Locate the cell with the specified text and output its [X, Y] center coordinate. 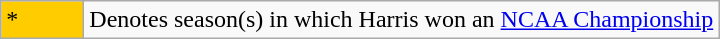
Denotes season(s) in which Harris won an NCAA Championship [402, 20]
* [42, 20]
